Locate the cell with the specified text and output its (x, y) center coordinate. 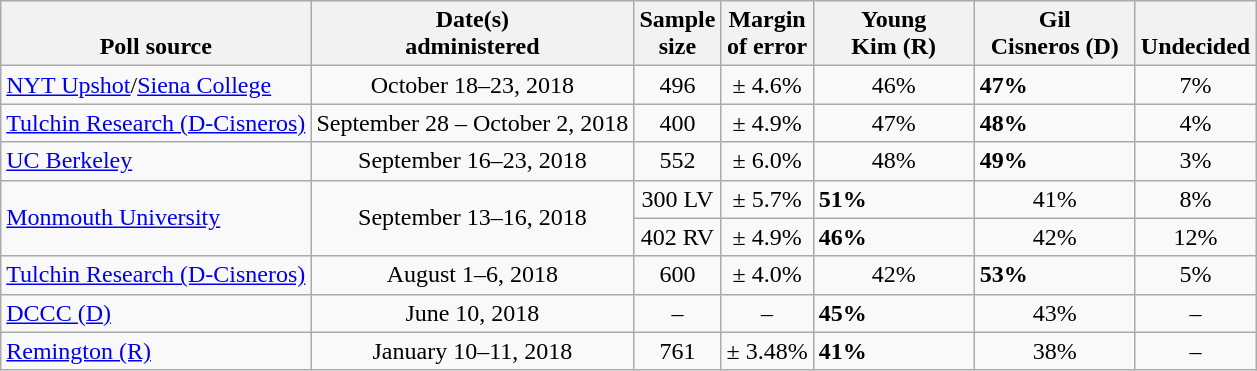
August 1–6, 2018 (472, 275)
± 5.7% (767, 199)
5% (1195, 275)
38% (1054, 351)
552 (678, 161)
45% (894, 313)
Date(s)administered (472, 34)
8% (1195, 199)
± 4.0% (767, 275)
September 28 – October 2, 2018 (472, 123)
YoungKim (R) (894, 34)
NYT Upshot/Siena College (156, 85)
Marginof error (767, 34)
300 LV (678, 199)
7% (1195, 85)
October 18–23, 2018 (472, 85)
51% (894, 199)
Monmouth University (156, 218)
402 RV (678, 237)
UC Berkeley (156, 161)
4% (1195, 123)
January 10–11, 2018 (472, 351)
September 16–23, 2018 (472, 161)
49% (1054, 161)
± 6.0% (767, 161)
12% (1195, 237)
± 4.6% (767, 85)
600 (678, 275)
September 13–16, 2018 (472, 218)
Poll source (156, 34)
53% (1054, 275)
3% (1195, 161)
DCCC (D) (156, 313)
June 10, 2018 (472, 313)
Remington (R) (156, 351)
Undecided (1195, 34)
496 (678, 85)
400 (678, 123)
Samplesize (678, 34)
± 3.48% (767, 351)
761 (678, 351)
GilCisneros (D) (1054, 34)
43% (1054, 313)
